Search for the cell housing the specified text and yield its [x, y] center coordinate. 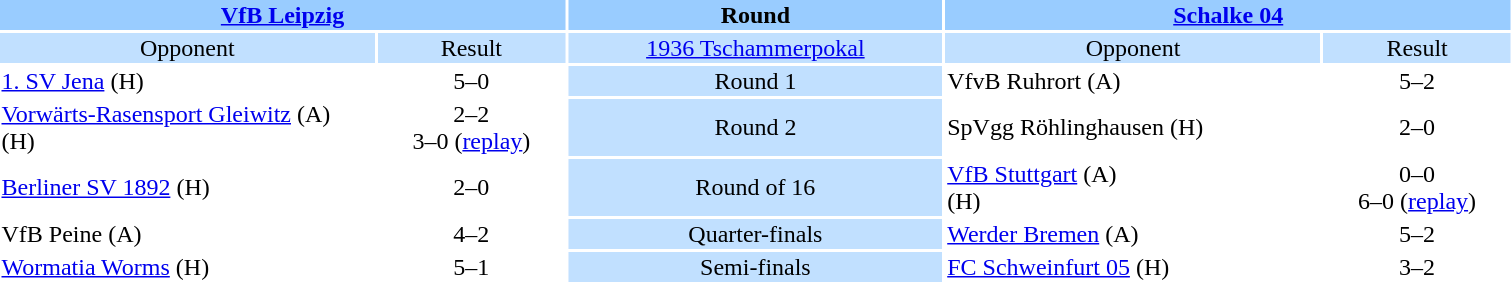
5–1 [472, 267]
Semi-finals [756, 267]
VfvB Ruhrort (A) [1134, 81]
Round 2 [756, 128]
VfB Peine (A) [188, 234]
VfB Stuttgart (A) (H) [1134, 188]
Quarter-finals [756, 234]
FC Schweinfurt 05 (H) [1134, 267]
5–0 [472, 81]
Berliner SV 1892 (H) [188, 188]
Round of 16 [756, 188]
2–2 3–0 (replay) [472, 128]
4–2 [472, 234]
Vorwärts-Rasensport Gleiwitz (A) (H) [188, 128]
3–2 [1416, 267]
Schalke 04 [1228, 15]
VfB Leipzig [282, 15]
SpVgg Röhlinghausen (H) [1134, 128]
0–0 6–0 (replay) [1416, 188]
Wormatia Worms (H) [188, 267]
1936 Tschammerpokal [756, 48]
Round [756, 15]
Werder Bremen (A) [1134, 234]
1. SV Jena (H) [188, 81]
Round 1 [756, 81]
